Pinpoint the cell where the given text exists, returning its (x, y) midpoint coordinate. 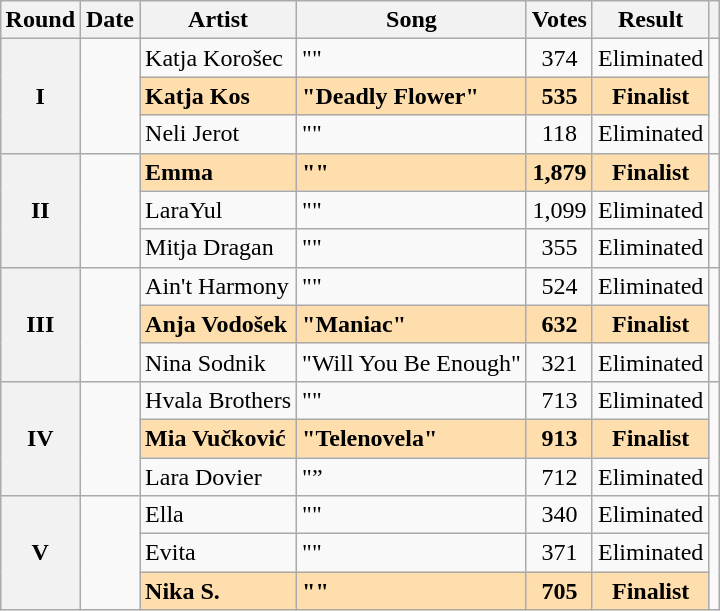
Mia Vučković (218, 438)
Ain't Harmony (218, 286)
V (40, 553)
321 (559, 362)
II (40, 210)
340 (559, 515)
Neli Jerot (218, 134)
524 (559, 286)
Katja Kos (218, 96)
632 (559, 324)
Song (412, 20)
Anja Vodošek (218, 324)
Result (650, 20)
LaraYul (218, 210)
III (40, 324)
"” (412, 477)
"Telenovela" (412, 438)
118 (559, 134)
Votes (559, 20)
Emma (218, 172)
713 (559, 400)
Mitja Dragan (218, 248)
Nina Sodnik (218, 362)
Ella (218, 515)
I (40, 96)
"Deadly Flower" (412, 96)
Hvala Brothers (218, 400)
913 (559, 438)
Lara Dovier (218, 477)
535 (559, 96)
"Will You Be Enough" (412, 362)
1,879 (559, 172)
712 (559, 477)
IV (40, 438)
1,099 (559, 210)
371 (559, 553)
705 (559, 591)
"Maniac" (412, 324)
Nika S. (218, 591)
Date (110, 20)
Katja Korošec (218, 58)
374 (559, 58)
Round (40, 20)
Evita (218, 553)
Artist (218, 20)
355 (559, 248)
